Output the [X, Y] coordinate of the center of the cell containing the given text.  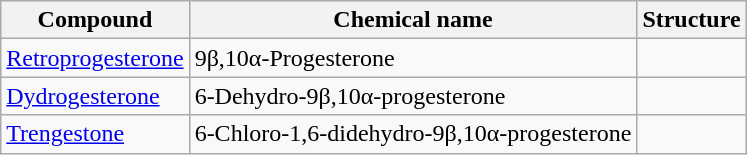
6-Dehydro-9β,10α-progesterone [413, 96]
6-Chloro-1,6-didehydro-9β,10α-progesterone [413, 134]
Dydrogesterone [95, 96]
Chemical name [413, 20]
Trengestone [95, 134]
9β,10α-Progesterone [413, 58]
Structure [692, 20]
Compound [95, 20]
Retroprogesterone [95, 58]
